Provide the (x, y) coordinate of the cell's center where the given text is located.  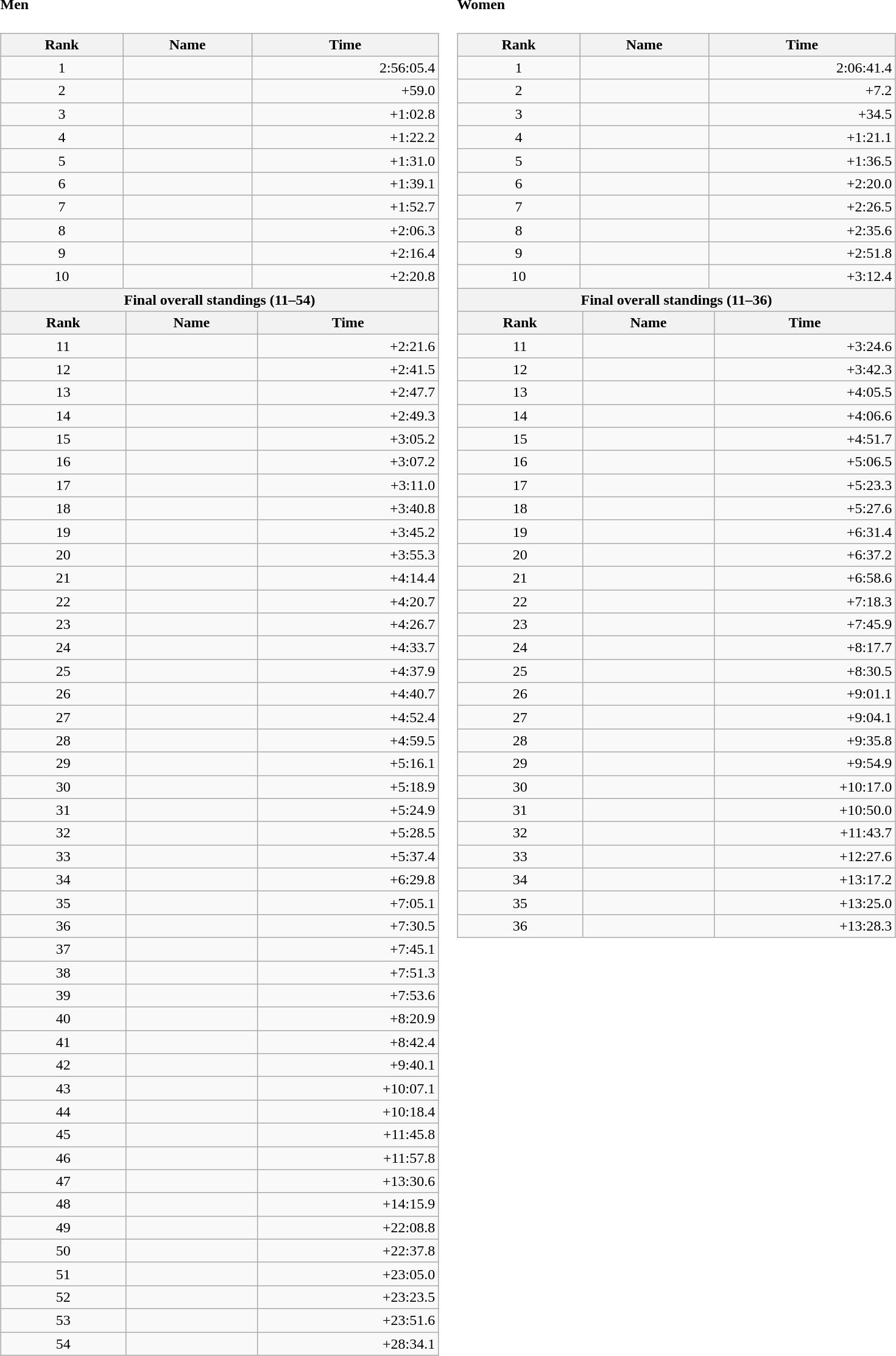
+8:20.9 (348, 1019)
Final overall standings (11–54) (219, 300)
+11:45.8 (348, 1135)
+10:18.4 (348, 1112)
+4:20.7 (348, 602)
+3:55.3 (348, 555)
+2:21.6 (348, 346)
43 (63, 1088)
+5:23.3 (805, 485)
+4:59.5 (348, 740)
+4:06.6 (805, 416)
+4:52.4 (348, 717)
+1:39.1 (345, 183)
+13:30.6 (348, 1181)
+9:40.1 (348, 1065)
+23:05.0 (348, 1274)
50 (63, 1251)
+5:37.4 (348, 856)
+8:42.4 (348, 1042)
+1:02.8 (345, 114)
45 (63, 1135)
+23:51.6 (348, 1320)
+3:24.6 (805, 346)
+13:28.3 (805, 926)
+10:50.0 (805, 810)
+3:12.4 (802, 277)
+4:05.5 (805, 392)
44 (63, 1112)
2:56:05.4 (345, 68)
+1:21.1 (802, 137)
+9:01.1 (805, 694)
+13:17.2 (805, 879)
54 (63, 1344)
+2:26.5 (802, 207)
+7:45.9 (805, 625)
47 (63, 1181)
+3:05.2 (348, 439)
51 (63, 1274)
46 (63, 1158)
+2:49.3 (348, 416)
+2:47.7 (348, 392)
+6:29.8 (348, 879)
+14:15.9 (348, 1204)
39 (63, 996)
+5:24.9 (348, 810)
+2:41.5 (348, 369)
+1:22.2 (345, 137)
Final overall standings (11–36) (676, 300)
+3:45.2 (348, 531)
+4:51.7 (805, 439)
+7:30.5 (348, 926)
+28:34.1 (348, 1344)
+3:07.2 (348, 462)
+2:51.8 (802, 254)
+2:20.8 (345, 277)
+7:45.1 (348, 949)
+3:42.3 (805, 369)
+5:28.5 (348, 833)
+4:40.7 (348, 694)
+8:17.7 (805, 648)
+6:31.4 (805, 531)
+22:37.8 (348, 1251)
+9:04.1 (805, 717)
+13:25.0 (805, 903)
+12:27.6 (805, 856)
2:06:41.4 (802, 68)
+11:57.8 (348, 1158)
+5:18.9 (348, 787)
+2:20.0 (802, 183)
+5:16.1 (348, 764)
52 (63, 1297)
+59.0 (345, 91)
+2:16.4 (345, 254)
+9:54.9 (805, 764)
38 (63, 973)
+2:35.6 (802, 230)
+23:23.5 (348, 1297)
+9:35.8 (805, 740)
+6:58.6 (805, 578)
+11:43.7 (805, 833)
+7:53.6 (348, 996)
+1:31.0 (345, 160)
37 (63, 949)
+4:26.7 (348, 625)
40 (63, 1019)
+3:11.0 (348, 485)
+5:06.5 (805, 462)
42 (63, 1065)
+7:18.3 (805, 602)
+7.2 (802, 91)
48 (63, 1204)
+4:14.4 (348, 578)
+34.5 (802, 114)
+7:05.1 (348, 903)
+2:06.3 (345, 230)
+22:08.8 (348, 1227)
49 (63, 1227)
+5:27.6 (805, 508)
+10:17.0 (805, 787)
+3:40.8 (348, 508)
53 (63, 1320)
+7:51.3 (348, 973)
41 (63, 1042)
+8:30.5 (805, 671)
+4:33.7 (348, 648)
+1:52.7 (345, 207)
+6:37.2 (805, 555)
+4:37.9 (348, 671)
+1:36.5 (802, 160)
+10:07.1 (348, 1088)
